Output the (X, Y) coordinate of the center of the cell containing the given text.  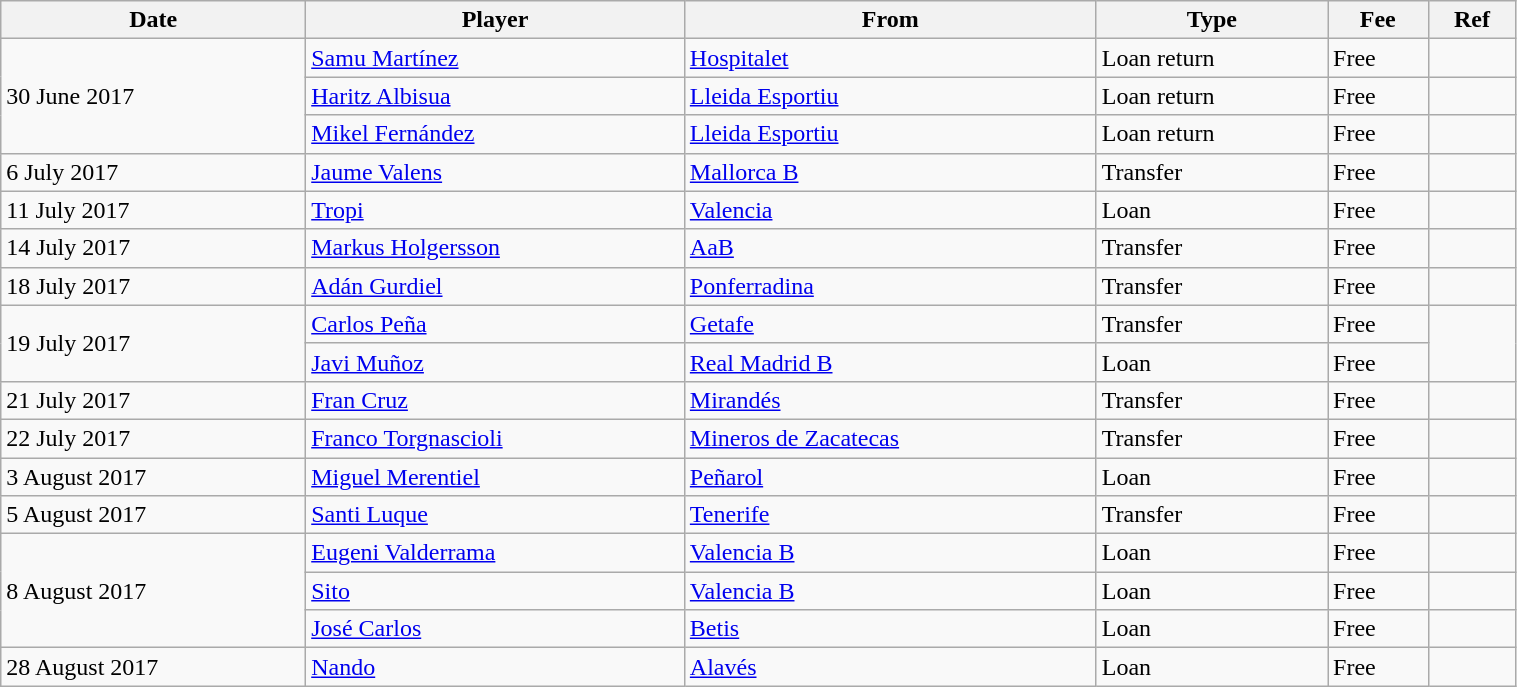
11 July 2017 (154, 210)
6 July 2017 (154, 172)
Mirandés (890, 400)
5 August 2017 (154, 515)
Ref (1472, 20)
Franco Torgnascioli (496, 438)
30 June 2017 (154, 96)
Getafe (890, 324)
Betis (890, 629)
Sito (496, 591)
Tenerife (890, 515)
Haritz Albisua (496, 96)
28 August 2017 (154, 667)
Samu Martínez (496, 58)
AaB (890, 248)
18 July 2017 (154, 286)
Mikel Fernández (496, 134)
Type (1212, 20)
Javi Muñoz (496, 362)
Alavés (890, 667)
22 July 2017 (154, 438)
Ponferradina (890, 286)
Miguel Merentiel (496, 477)
Markus Holgersson (496, 248)
Peñarol (890, 477)
Fee (1378, 20)
Tropi (496, 210)
3 August 2017 (154, 477)
Fran Cruz (496, 400)
Player (496, 20)
Santi Luque (496, 515)
Carlos Peña (496, 324)
19 July 2017 (154, 343)
Adán Gurdiel (496, 286)
Jaume Valens (496, 172)
Mineros de Zacatecas (890, 438)
14 July 2017 (154, 248)
21 July 2017 (154, 400)
Valencia (890, 210)
From (890, 20)
8 August 2017 (154, 591)
Mallorca B (890, 172)
Date (154, 20)
Eugeni Valderrama (496, 553)
José Carlos (496, 629)
Hospitalet (890, 58)
Real Madrid B (890, 362)
Nando (496, 667)
